Detect which cell encompasses the target text, then output its [x, y] center coordinate. 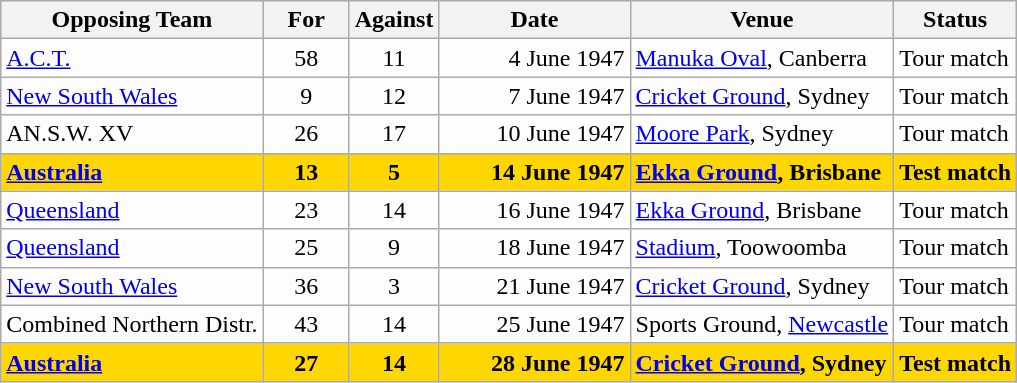
For [306, 20]
Stadium, Toowoomba [762, 248]
Status [956, 20]
Against [394, 20]
4 June 1947 [534, 58]
11 [394, 58]
10 June 1947 [534, 134]
14 June 1947 [534, 172]
AN.S.W. XV [132, 134]
26 [306, 134]
3 [394, 286]
5 [394, 172]
Combined Northern Distr. [132, 324]
25 [306, 248]
36 [306, 286]
12 [394, 96]
58 [306, 58]
13 [306, 172]
27 [306, 362]
43 [306, 324]
18 June 1947 [534, 248]
Manuka Oval, Canberra [762, 58]
Sports Ground, Newcastle [762, 324]
Date [534, 20]
28 June 1947 [534, 362]
16 June 1947 [534, 210]
A.C.T. [132, 58]
Opposing Team [132, 20]
25 June 1947 [534, 324]
7 June 1947 [534, 96]
Venue [762, 20]
17 [394, 134]
Moore Park, Sydney [762, 134]
21 June 1947 [534, 286]
23 [306, 210]
